Pinpoint the cell where the given text exists, returning its (X, Y) midpoint coordinate. 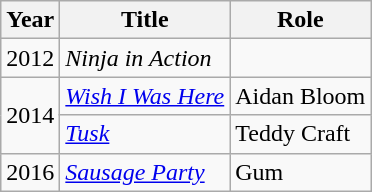
Gum (300, 172)
Tusk (145, 134)
Title (145, 20)
Wish I Was Here (145, 96)
Ninja in Action (145, 58)
Sausage Party (145, 172)
Aidan Bloom (300, 96)
Teddy Craft (300, 134)
Year (30, 20)
2016 (30, 172)
2012 (30, 58)
Role (300, 20)
2014 (30, 115)
